Pinpoint the cell where the given text exists, returning its [X, Y] midpoint coordinate. 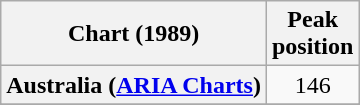
Peakposition [312, 34]
146 [312, 85]
Australia (ARIA Charts) [134, 85]
Chart (1989) [134, 34]
